Return [X, Y] of the center of cell containing provided text 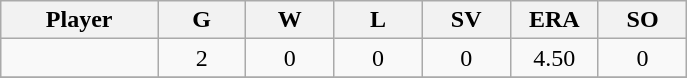
4.50 [554, 58]
Player [80, 20]
L [378, 20]
2 [202, 58]
G [202, 20]
SV [466, 20]
W [290, 20]
ERA [554, 20]
SO [642, 20]
